Return (X, Y) of the center of cell containing provided text 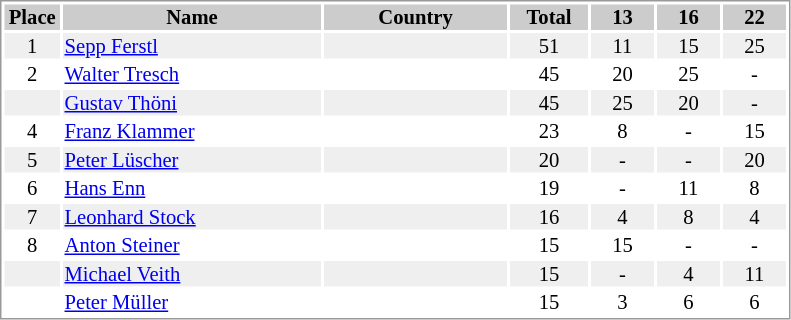
23 (549, 131)
13 (622, 17)
Leonhard Stock (192, 217)
Total (549, 17)
Country (416, 17)
2 (32, 75)
Gustav Thöni (192, 103)
Name (192, 17)
Michael Veith (192, 274)
Peter Lüscher (192, 160)
Franz Klammer (192, 131)
51 (549, 46)
Place (32, 17)
Hans Enn (192, 189)
22 (754, 17)
Peter Müller (192, 303)
3 (622, 303)
Walter Tresch (192, 75)
19 (549, 189)
5 (32, 160)
1 (32, 46)
Sepp Ferstl (192, 46)
7 (32, 217)
Anton Steiner (192, 245)
